For the text-containing cell, return its midpoint in (x, y) coordinate format. 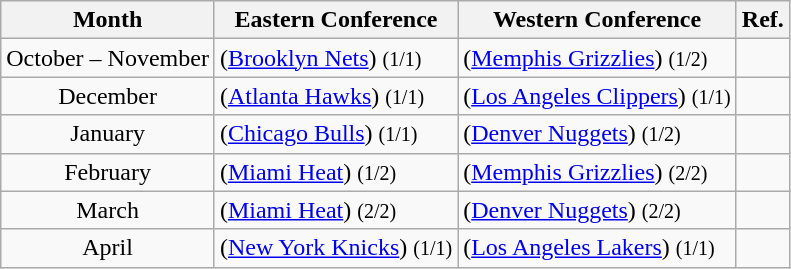
Western Conference (598, 20)
Month (108, 20)
January (108, 134)
(Brooklyn Nets) (1/1) (336, 58)
(Memphis Grizzlies) (2/2) (598, 172)
(Denver Nuggets) (2/2) (598, 210)
(Atlanta Hawks) (1/1) (336, 96)
(Memphis Grizzlies) (1/2) (598, 58)
April (108, 248)
December (108, 96)
(Miami Heat) (1/2) (336, 172)
(Chicago Bulls) (1/1) (336, 134)
(Denver Nuggets) (1/2) (598, 134)
March (108, 210)
Eastern Conference (336, 20)
February (108, 172)
(New York Knicks) (1/1) (336, 248)
October – November (108, 58)
(Los Angeles Lakers) (1/1) (598, 248)
(Los Angeles Clippers) (1/1) (598, 96)
Ref. (762, 20)
(Miami Heat) (2/2) (336, 210)
